Identify which cell holds the provided text, then report its (x, y) central coordinate. 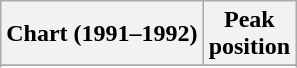
Chart (1991–1992) (102, 34)
Peakposition (249, 34)
